Identify which cell holds the provided text, then report its (X, Y) central coordinate. 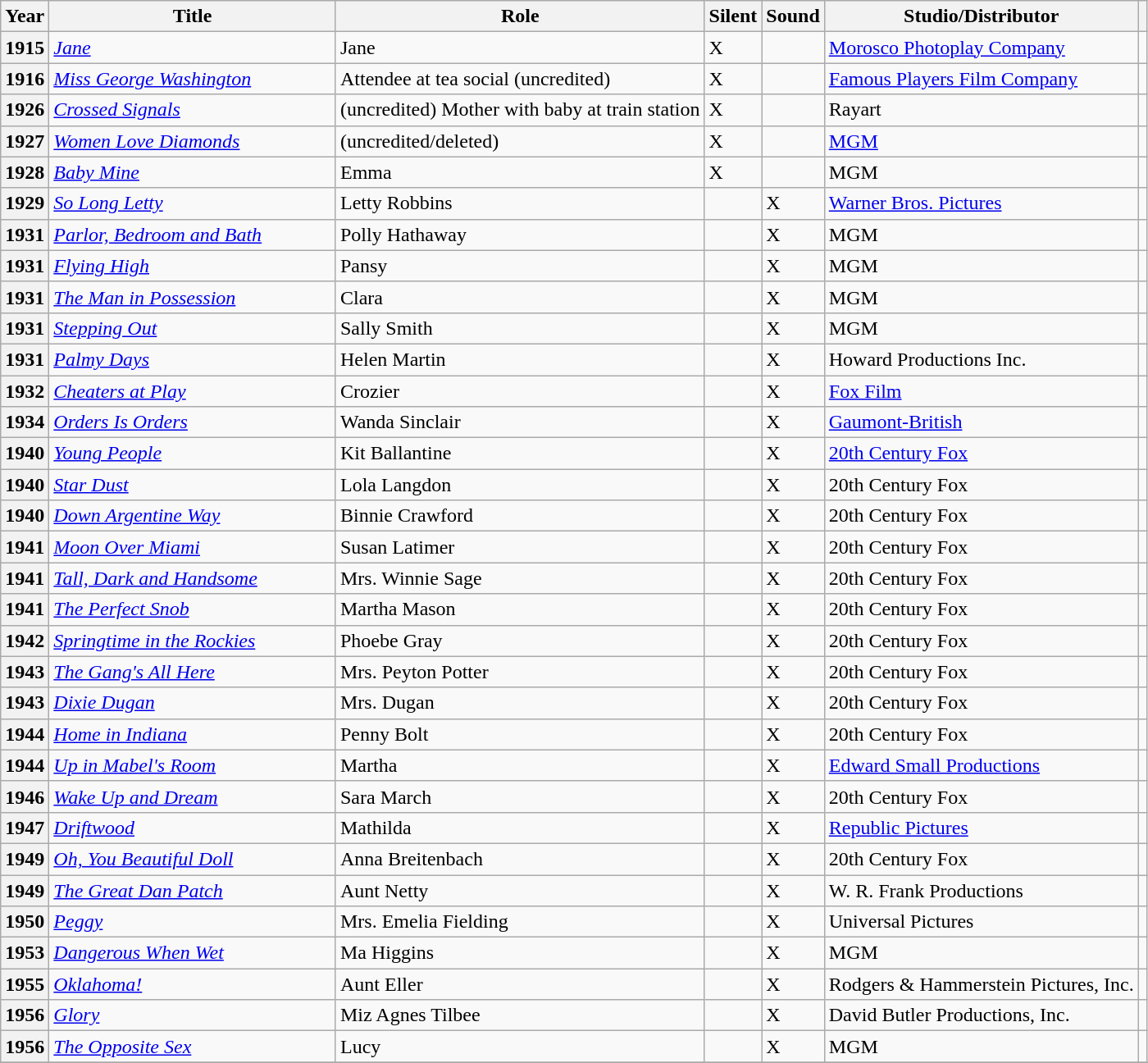
Stepping Out (193, 328)
Lola Langdon (520, 485)
Sound (793, 16)
Warner Bros. Pictures (981, 203)
1915 (25, 48)
1934 (25, 422)
Star Dust (193, 485)
Crossed Signals (193, 110)
Howard Productions Inc. (981, 359)
Kit Ballantine (520, 454)
Year (25, 16)
Mrs. Peyton Potter (520, 672)
1916 (25, 79)
Moon Over Miami (193, 547)
Sara March (520, 796)
Driftwood (193, 828)
The Opposite Sex (193, 1047)
Studio/Distributor (981, 16)
Republic Pictures (981, 828)
Emma (520, 172)
Martha Mason (520, 609)
Oklahoma! (193, 984)
Down Argentine Way (193, 516)
Orders Is Orders (193, 422)
Oh, You Beautiful Doll (193, 859)
Up in Mabel's Room (193, 765)
Famous Players Film Company (981, 79)
1927 (25, 141)
(uncredited/deleted) (520, 141)
Women Love Diamonds (193, 141)
Phoebe Gray (520, 641)
Glory (193, 1015)
Springtime in the Rockies (193, 641)
Susan Latimer (520, 547)
(uncredited) Mother with baby at train station (520, 110)
Wanda Sinclair (520, 422)
Dangerous When Wet (193, 953)
Martha (520, 765)
Polly Hathaway (520, 235)
David Butler Productions, Inc. (981, 1015)
Rayart (981, 110)
Mathilda (520, 828)
Letty Robbins (520, 203)
The Great Dan Patch (193, 890)
Helen Martin (520, 359)
Role (520, 16)
1942 (25, 641)
So Long Letty (193, 203)
Home in Indiana (193, 734)
Rodgers & Hammerstein Pictures, Inc. (981, 984)
1946 (25, 796)
Silent (733, 16)
Attendee at tea social (uncredited) (520, 79)
Flying High (193, 266)
Morosco Photoplay Company (981, 48)
Miss George Washington (193, 79)
Clara (520, 297)
1947 (25, 828)
Mrs. Emelia Fielding (520, 922)
Mrs. Winnie Sage (520, 578)
Anna Breitenbach (520, 859)
The Perfect Snob (193, 609)
Aunt Eller (520, 984)
Palmy Days (193, 359)
Parlor, Bedroom and Bath (193, 235)
1955 (25, 984)
Universal Pictures (981, 922)
1953 (25, 953)
Young People (193, 454)
Peggy (193, 922)
The Man in Possession (193, 297)
Dixie Dugan (193, 703)
Ma Higgins (520, 953)
1926 (25, 110)
Title (193, 16)
Tall, Dark and Handsome (193, 578)
Aunt Netty (520, 890)
Pansy (520, 266)
Fox Film (981, 391)
Edward Small Productions (981, 765)
Mrs. Dugan (520, 703)
Sally Smith (520, 328)
1928 (25, 172)
1950 (25, 922)
Lucy (520, 1047)
W. R. Frank Productions (981, 890)
Binnie Crawford (520, 516)
Penny Bolt (520, 734)
1932 (25, 391)
Baby Mine (193, 172)
Wake Up and Dream (193, 796)
Cheaters at Play (193, 391)
Miz Agnes Tilbee (520, 1015)
Crozier (520, 391)
Gaumont-British (981, 422)
1929 (25, 203)
The Gang's All Here (193, 672)
